Detect which cell encompasses the target text, then output its (x, y) center coordinate. 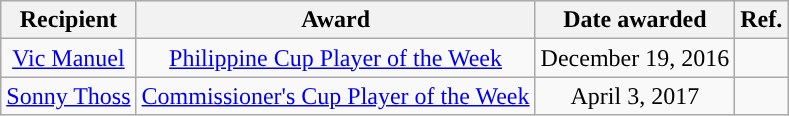
Date awarded (635, 20)
Award (336, 20)
December 19, 2016 (635, 58)
April 3, 2017 (635, 96)
Ref. (762, 20)
Commissioner's Cup Player of the Week (336, 96)
Vic Manuel (68, 58)
Recipient (68, 20)
Philippine Cup Player of the Week (336, 58)
Sonny Thoss (68, 96)
